Search for the cell housing the specified text and yield its (x, y) center coordinate. 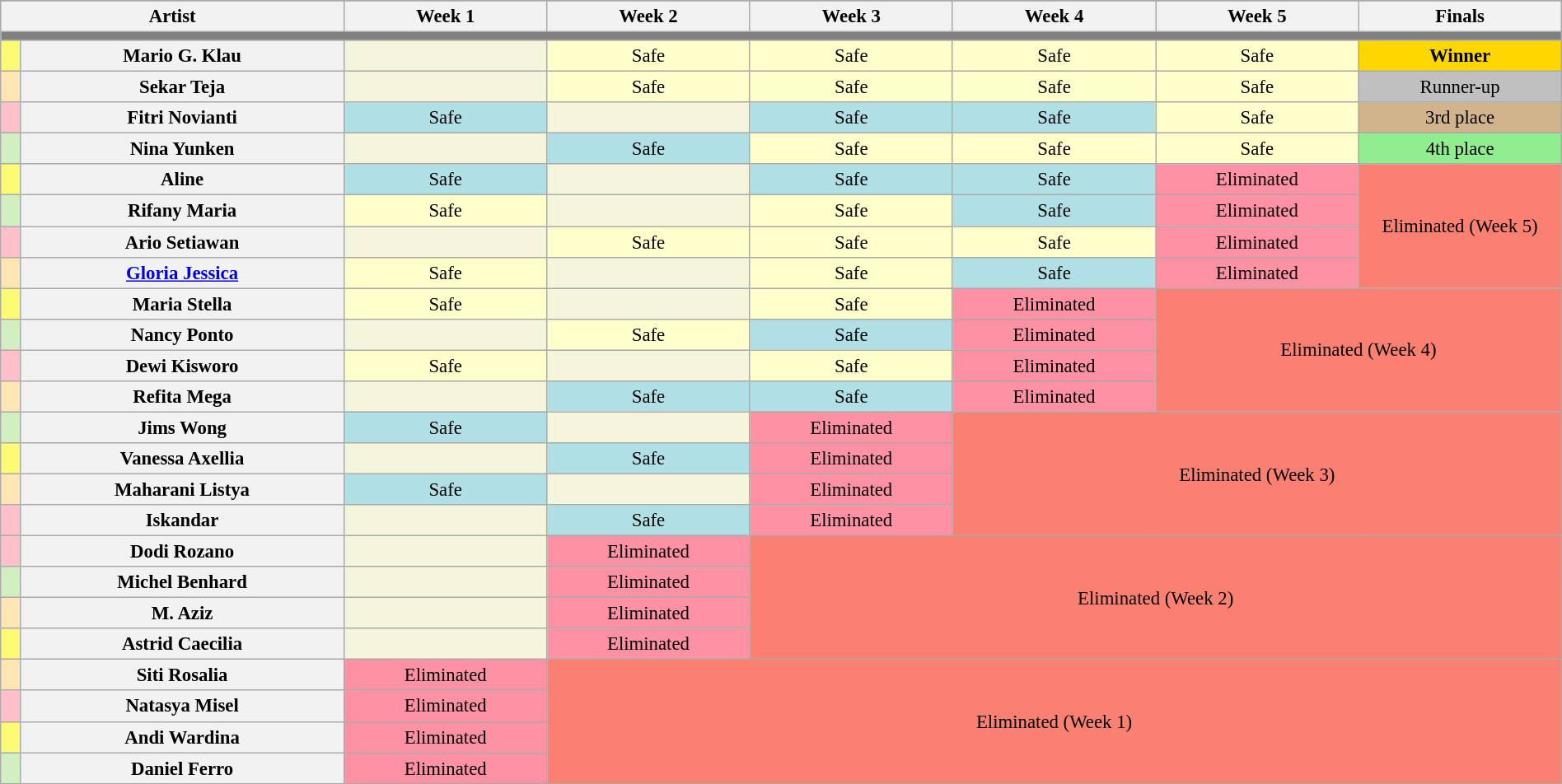
Dewi Kisworo (183, 366)
Michel Benhard (183, 582)
Gloria Jessica (183, 273)
Rifany Maria (183, 211)
Eliminated (Week 2) (1155, 598)
Runner-up (1460, 87)
Sekar Teja (183, 87)
Eliminated (Week 5) (1460, 226)
Mario G. Klau (183, 56)
Andi Wardina (183, 737)
Week 1 (446, 16)
Refita Mega (183, 397)
Vanessa Axellia (183, 459)
Week 4 (1054, 16)
Ario Setiawan (183, 242)
Maharani Listya (183, 489)
Jims Wong (183, 427)
Daniel Ferro (183, 768)
4th place (1460, 149)
3rd place (1460, 118)
Nina Yunken (183, 149)
Week 5 (1257, 16)
Week 3 (851, 16)
Aline (183, 180)
Week 2 (648, 16)
Fitri Novianti (183, 118)
Maria Stella (183, 304)
Dodi Rozano (183, 552)
Winner (1460, 56)
Astrid Caecilia (183, 644)
Iskandar (183, 520)
Artist (173, 16)
Eliminated (Week 4) (1359, 350)
Natasya Misel (183, 707)
M. Aziz (183, 614)
Finals (1460, 16)
Eliminated (Week 3) (1257, 474)
Eliminated (Week 1) (1055, 721)
Nancy Ponto (183, 334)
Siti Rosalia (183, 675)
